Determine the [X, Y] coordinate at the center of the cell enclosing the given text.  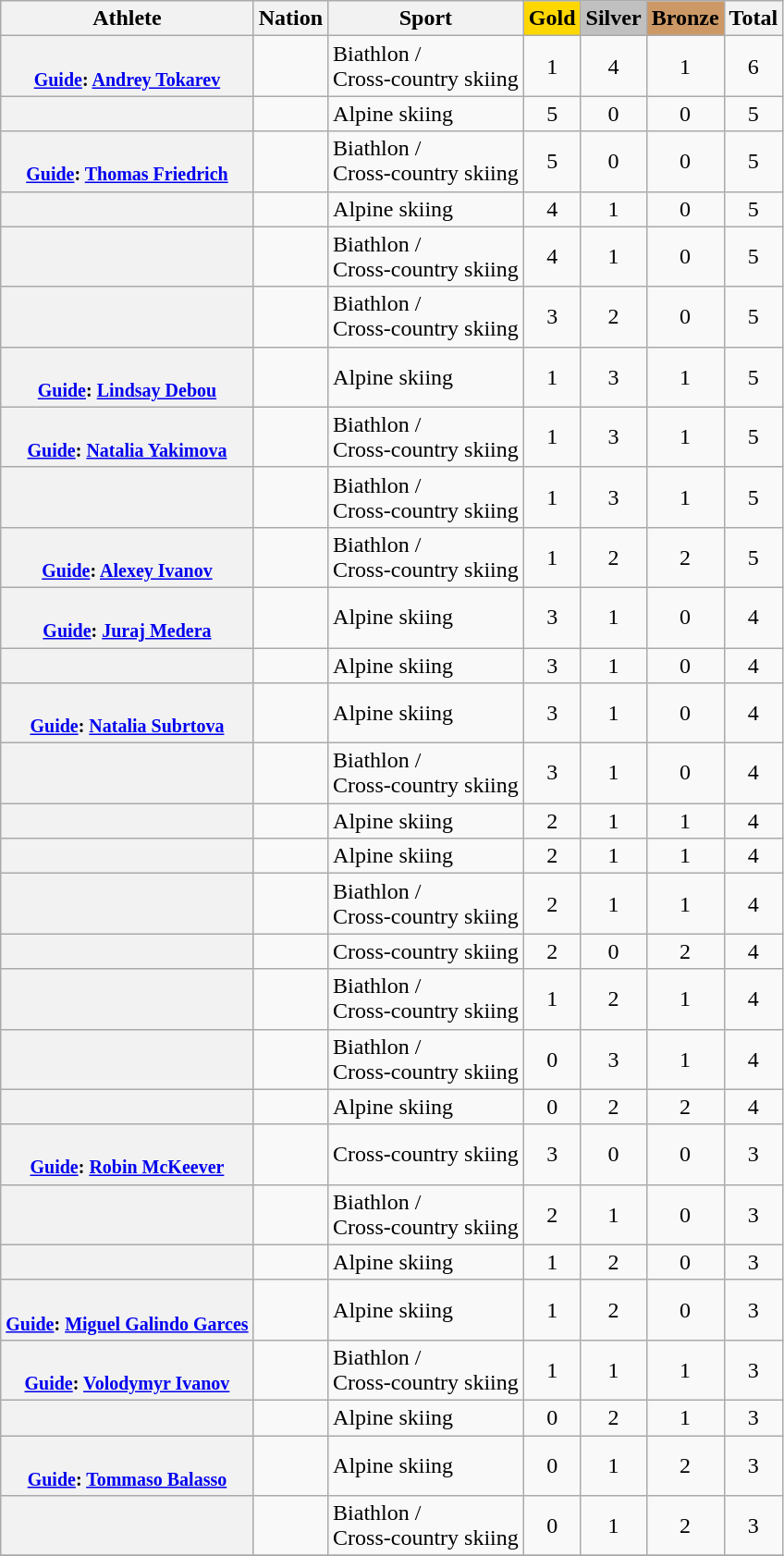
Gold [552, 18]
Total [753, 18]
6 [753, 67]
Guide: Lindsay Debou [128, 377]
Guide: Tommaso Balasso [128, 1464]
Guide: Andrey Tokarev [128, 67]
Guide: Juraj Medera [128, 618]
Sport [426, 18]
Silver [614, 18]
Guide: Miguel Galindo Garces [128, 1309]
Nation [290, 18]
Guide: Robin McKeever [128, 1154]
Guide: Natalia Subrtova [128, 714]
Guide: Thomas Friedrich [128, 161]
Athlete [128, 18]
Guide: Alexey Ivanov [128, 557]
Bronze [685, 18]
Guide: Natalia Yakimova [128, 436]
Guide: Volodymyr Ivanov [128, 1370]
